For the text-containing cell, return its midpoint in (X, Y) coordinate format. 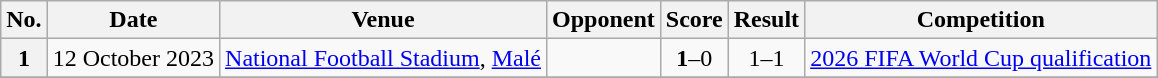
Competition (981, 20)
1–0 (694, 58)
12 October 2023 (133, 58)
Venue (384, 20)
2026 FIFA World Cup qualification (981, 58)
Score (694, 20)
1–1 (766, 58)
1 (24, 58)
Result (766, 20)
Date (133, 20)
No. (24, 20)
National Football Stadium, Malé (384, 58)
Opponent (604, 20)
